Extract the (x, y) coordinate from the center of the cell holding the provided text.  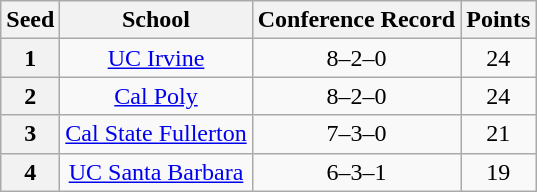
Points (498, 20)
1 (30, 58)
Cal State Fullerton (156, 134)
Conference Record (356, 20)
Seed (30, 20)
7–3–0 (356, 134)
3 (30, 134)
2 (30, 96)
UC Santa Barbara (156, 172)
School (156, 20)
21 (498, 134)
4 (30, 172)
6–3–1 (356, 172)
UC Irvine (156, 58)
19 (498, 172)
Cal Poly (156, 96)
